Scan for the cell matching the given text and deliver its [X, Y] coordinate at center. 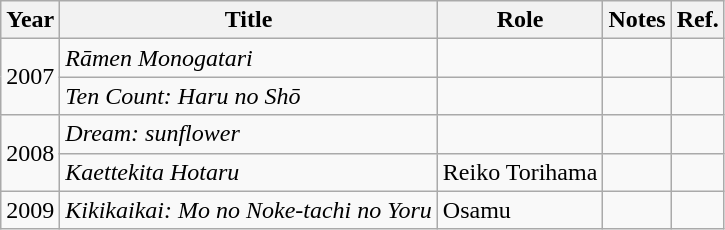
Title [248, 20]
Reiko Torihama [520, 172]
Notes [637, 20]
Ten Count: Haru no Shō [248, 96]
Dream: sunflower [248, 134]
Osamu [520, 210]
Year [30, 20]
Kikikaikai: Mo no Noke-tachi no Yoru [248, 210]
2007 [30, 77]
Kaettekita Hotaru [248, 172]
2009 [30, 210]
Ref. [698, 20]
Rāmen Monogatari [248, 58]
Role [520, 20]
2008 [30, 153]
